From the cell containing the given text, extract its center point as (X, Y) coordinate. 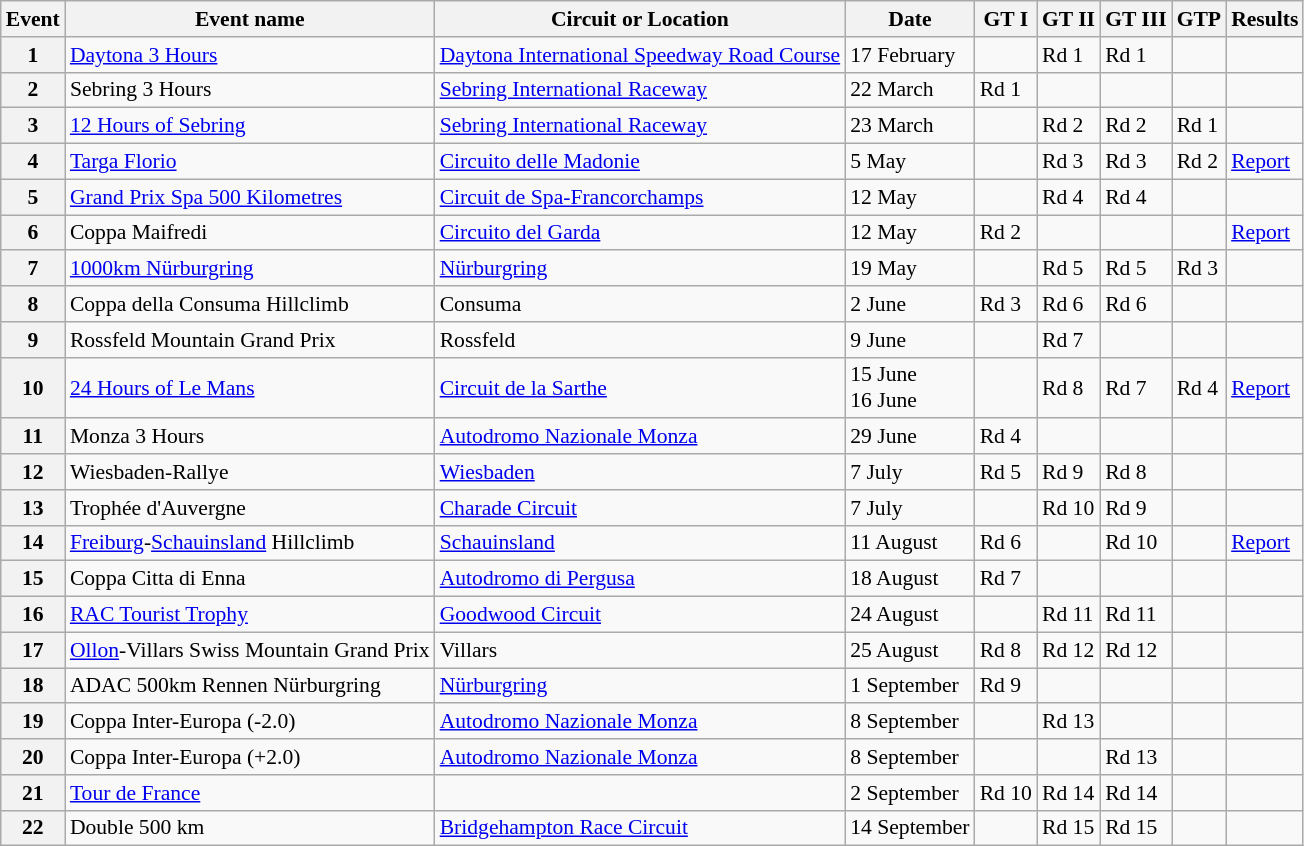
29 June (910, 437)
GT III (1136, 19)
9 June (910, 340)
3 (33, 126)
21 (33, 793)
2 June (910, 304)
14 (33, 543)
Circuit de la Sarthe (640, 388)
17 February (910, 55)
Circuit de Spa-Francorchamps (640, 197)
Coppa della Consuma Hillclimb (250, 304)
8 (33, 304)
Autodromo di Pergusa (640, 579)
24 Hours of Le Mans (250, 388)
Monza 3 Hours (250, 437)
Sebring 3 Hours (250, 90)
Circuit or Location (640, 19)
Freiburg-Schauinsland Hillclimb (250, 543)
18 (33, 686)
Circuito delle Madonie (640, 162)
16 (33, 615)
4 (33, 162)
Results (1264, 19)
Grand Prix Spa 500 Kilometres (250, 197)
Coppa Inter-Europa (-2.0) (250, 722)
GTP (1200, 19)
25 August (910, 650)
5 (33, 197)
Date (910, 19)
6 (33, 233)
12 (33, 472)
7 (33, 269)
RAC Tourist Trophy (250, 615)
11 August (910, 543)
10 (33, 388)
Coppa Maifredi (250, 233)
22 (33, 828)
Wiesbaden-Rallye (250, 472)
9 (33, 340)
Event name (250, 19)
Charade Circuit (640, 508)
Rossfeld Mountain Grand Prix (250, 340)
12 Hours of Sebring (250, 126)
18 August (910, 579)
2 (33, 90)
17 (33, 650)
Coppa Citta di Enna (250, 579)
Ollon-Villars Swiss Mountain Grand Prix (250, 650)
Daytona International Speedway Road Course (640, 55)
Goodwood Circuit (640, 615)
5 May (910, 162)
GT I (1006, 19)
Rossfeld (640, 340)
15 (33, 579)
13 (33, 508)
Bridgehampton Race Circuit (640, 828)
Consuma (640, 304)
Targa Florio (250, 162)
Double 500 km (250, 828)
14 September (910, 828)
20 (33, 757)
Trophée d'Auvergne (250, 508)
Coppa Inter-Europa (+2.0) (250, 757)
24 August (910, 615)
Circuito del Garda (640, 233)
Tour de France (250, 793)
GT II (1068, 19)
Villars (640, 650)
11 (33, 437)
19 (33, 722)
Daytona 3 Hours (250, 55)
Event (33, 19)
15 June16 June (910, 388)
Schauinsland (640, 543)
23 March (910, 126)
1 (33, 55)
2 September (910, 793)
1000km Nürburgring (250, 269)
Wiesbaden (640, 472)
1 September (910, 686)
ADAC 500km Rennen Nürburgring (250, 686)
19 May (910, 269)
22 March (910, 90)
